Detect which cell encompasses the target text, then output its [x, y] center coordinate. 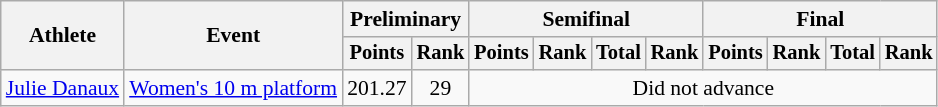
Athlete [62, 36]
Final [820, 19]
Semifinal [586, 19]
Julie Danaux [62, 88]
Women's 10 m platform [233, 88]
Preliminary [406, 19]
Event [233, 36]
Did not advance [703, 88]
201.27 [376, 88]
29 [441, 88]
